From the cell containing the given text, extract its center point as (X, Y) coordinate. 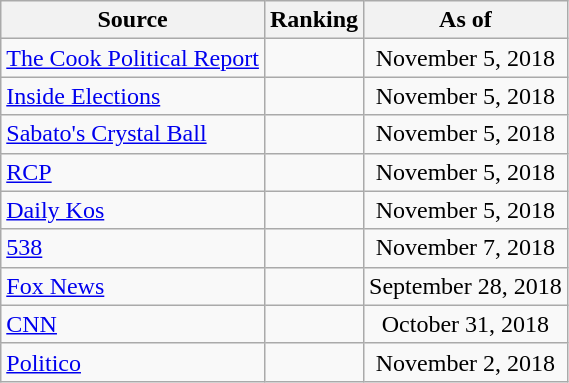
538 (133, 248)
November 7, 2018 (466, 248)
Inside Elections (133, 96)
Fox News (133, 286)
Ranking (314, 20)
RCP (133, 172)
November 2, 2018 (466, 362)
Sabato's Crystal Ball (133, 134)
The Cook Political Report (133, 58)
Politico (133, 362)
Source (133, 20)
As of (466, 20)
September 28, 2018 (466, 286)
Daily Kos (133, 210)
CNN (133, 324)
October 31, 2018 (466, 324)
